Detect which cell encompasses the target text, then output its (X, Y) center coordinate. 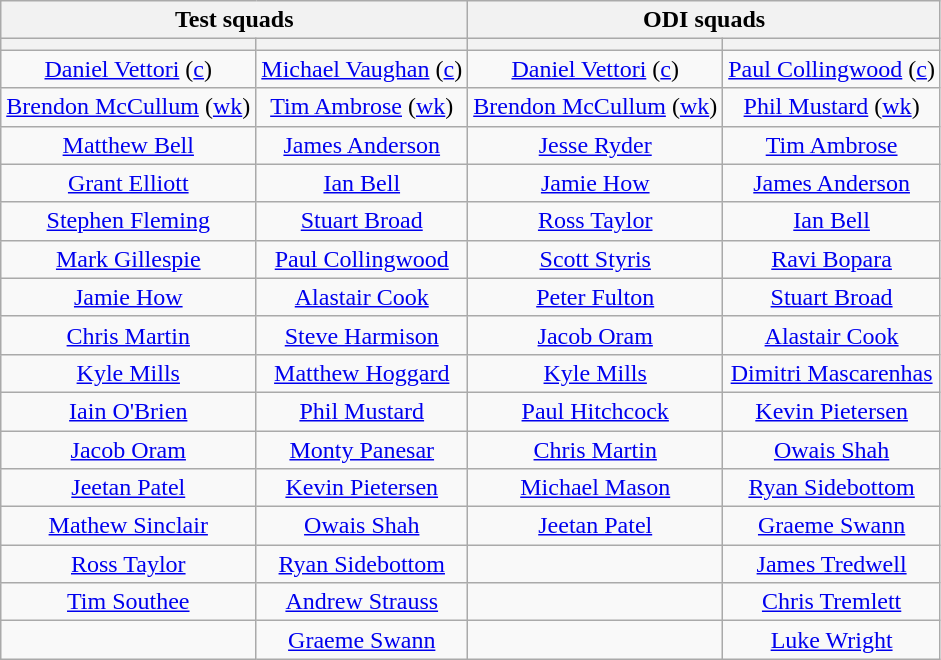
Ravi Bopara (832, 259)
Tim Ambrose (wk) (362, 107)
Dimitri Mascarenhas (832, 373)
Iain O'Brien (128, 411)
James Tredwell (832, 564)
Matthew Bell (128, 145)
Monty Panesar (362, 449)
Phil Mustard (wk) (832, 107)
Tim Ambrose (832, 145)
Andrew Strauss (362, 602)
Matthew Hoggard (362, 373)
Paul Collingwood (362, 259)
Phil Mustard (362, 411)
Chris Tremlett (832, 602)
Mark Gillespie (128, 259)
Paul Hitchcock (596, 411)
Michael Mason (596, 488)
Luke Wright (832, 640)
Scott Styris (596, 259)
Grant Elliott (128, 183)
Peter Fulton (596, 297)
Michael Vaughan (c) (362, 69)
Stephen Fleming (128, 221)
Test squads (234, 20)
Jesse Ryder (596, 145)
Steve Harmison (362, 335)
ODI squads (704, 20)
Tim Southee (128, 602)
Paul Collingwood (c) (832, 69)
Mathew Sinclair (128, 526)
